For the text-containing cell, return its midpoint in [X, Y] coordinate format. 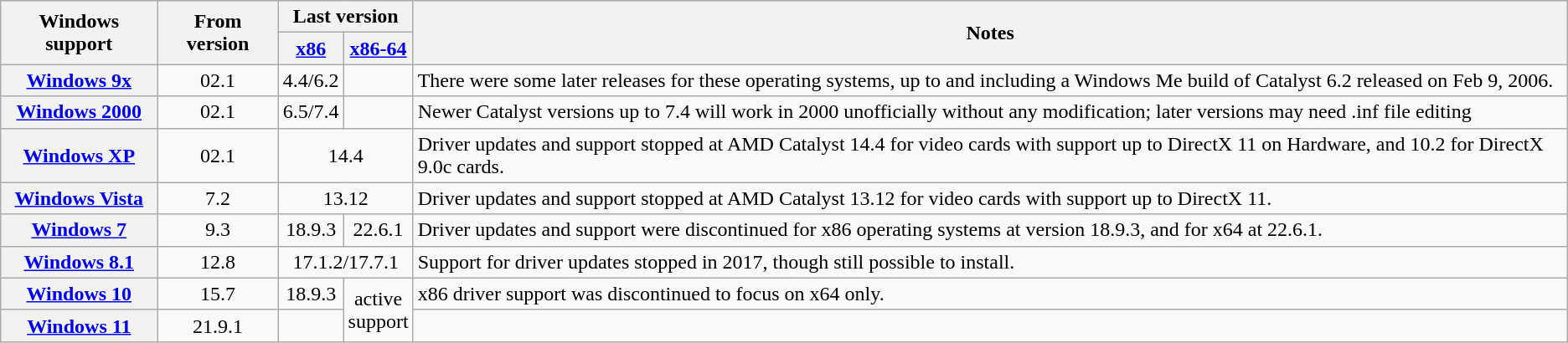
x86 driver support was discontinued to focus on x64 only. [990, 294]
Driver updates and support stopped at AMD Catalyst 14.4 for video cards with support up to DirectX 11 on Hardware, and 10.2 for DirectX 9.0c cards. [990, 156]
Windows 9x [79, 80]
7.2 [218, 198]
Notes [990, 33]
Support for driver updates stopped in 2017, though still possible to install. [990, 262]
4.4/6.2 [311, 80]
Windows Vista [79, 198]
Windows 7 [79, 230]
Windows 8.1 [79, 262]
Driver updates and support stopped at AMD Catalyst 13.12 for video cards with support up to DirectX 11. [990, 198]
14.4 [345, 156]
From version [218, 33]
17.1.2/17.7.1 [345, 262]
22.6.1 [379, 230]
Driver updates and support were discontinued for x86 operating systems at version 18.9.3, and for x64 at 22.6.1. [990, 230]
x86 [311, 49]
activesupport [379, 310]
Windows XP [79, 156]
x86-64 [379, 49]
Newer Catalyst versions up to 7.4 will work in 2000 unofficially without any modification; later versions may need .inf file editing [990, 112]
There were some later releases for these operating systems, up to and including a Windows Me build of Catalyst 6.2 released on Feb 9, 2006. [990, 80]
9.3 [218, 230]
13.12 [345, 198]
Last version [345, 17]
15.7 [218, 294]
Windows 10 [79, 294]
Windows 11 [79, 325]
6.5/7.4 [311, 112]
Windows 2000 [79, 112]
12.8 [218, 262]
21.9.1 [218, 325]
Windows support [79, 33]
